Output the (X, Y) coordinate of the center of the cell containing the given text.  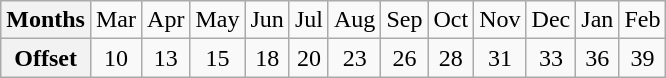
Nov (500, 20)
Months (46, 20)
Jun (267, 20)
Feb (642, 20)
31 (500, 58)
10 (116, 58)
Apr (166, 20)
Dec (551, 20)
Offset (46, 58)
20 (308, 58)
26 (404, 58)
Jan (598, 20)
15 (218, 58)
Jul (308, 20)
May (218, 20)
13 (166, 58)
18 (267, 58)
39 (642, 58)
33 (551, 58)
Aug (354, 20)
23 (354, 58)
36 (598, 58)
28 (451, 58)
Mar (116, 20)
Oct (451, 20)
Sep (404, 20)
